Detect which cell encompasses the target text, then output its [X, Y] center coordinate. 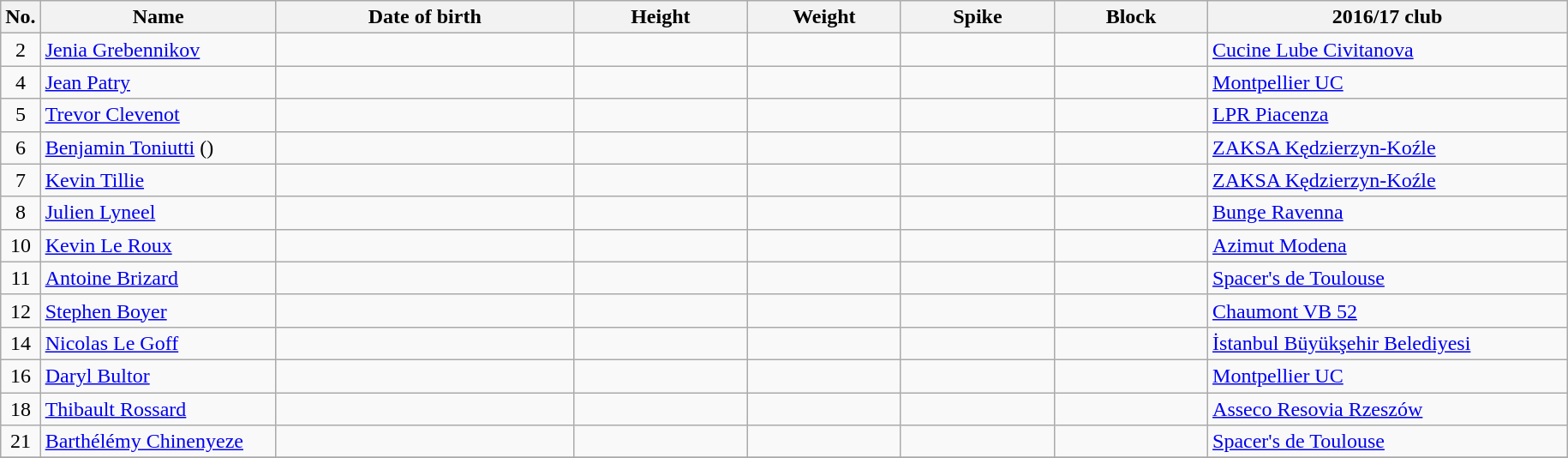
Julien Lyneel [158, 213]
Kevin Le Roux [158, 245]
5 [21, 115]
14 [21, 343]
İstanbul Büyükşehir Belediyesi [1388, 343]
Name [158, 17]
Date of birth [425, 17]
Jenia Grebennikov [158, 50]
2016/17 club [1388, 17]
Azimut Modena [1388, 245]
Jean Patry [158, 82]
Bunge Ravenna [1388, 213]
No. [21, 17]
Weight [824, 17]
LPR Piacenza [1388, 115]
7 [21, 180]
12 [21, 310]
16 [21, 376]
Kevin Tillie [158, 180]
10 [21, 245]
Daryl Bultor [158, 376]
2 [21, 50]
Trevor Clevenot [158, 115]
21 [21, 442]
11 [21, 278]
Antoine Brizard [158, 278]
Nicolas Le Goff [158, 343]
Benjamin Toniutti () [158, 148]
Height [660, 17]
6 [21, 148]
Spike [977, 17]
8 [21, 213]
Stephen Boyer [158, 310]
4 [21, 82]
Chaumont VB 52 [1388, 310]
Block [1131, 17]
Barthélémy Chinenyeze [158, 442]
18 [21, 409]
Cucine Lube Civitanova [1388, 50]
Thibault Rossard [158, 409]
Asseco Resovia Rzeszów [1388, 409]
